Find where the given text appears and provide that cell's center as (x, y) coordinate. 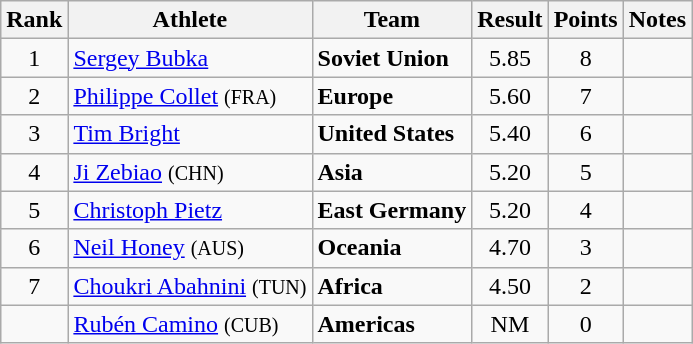
Asia (392, 172)
Sergey Bubka (190, 58)
East Germany (392, 210)
4.50 (510, 286)
Philippe Collet (FRA) (190, 96)
NM (510, 324)
Christoph Pietz (190, 210)
1 (34, 58)
5.40 (510, 134)
5.85 (510, 58)
8 (586, 58)
Americas (392, 324)
Oceania (392, 248)
Tim Bright (190, 134)
United States (392, 134)
4.70 (510, 248)
5.60 (510, 96)
Team (392, 20)
Ji Zebiao (CHN) (190, 172)
Africa (392, 286)
Soviet Union (392, 58)
0 (586, 324)
Notes (657, 20)
Points (586, 20)
Rubén Camino (CUB) (190, 324)
Europe (392, 96)
Neil Honey (AUS) (190, 248)
Rank (34, 20)
Choukri Abahnini (TUN) (190, 286)
Athlete (190, 20)
Result (510, 20)
